Search for the cell housing the specified text and yield its [x, y] center coordinate. 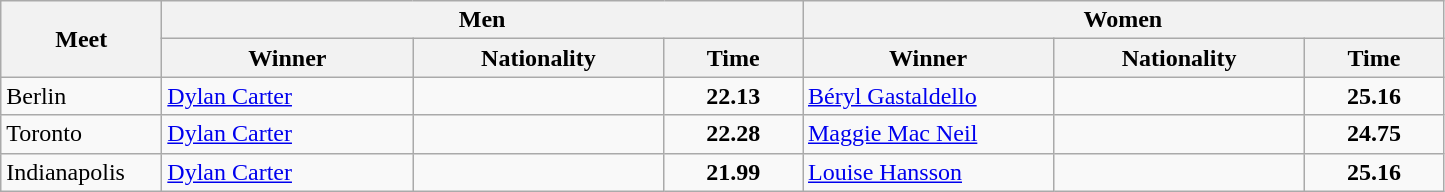
Berlin [82, 96]
Meet [82, 39]
Maggie Mac Neil [928, 134]
Toronto [82, 134]
Men [482, 20]
24.75 [1374, 134]
22.13 [734, 96]
Louise Hansson [928, 172]
Béryl Gastaldello [928, 96]
Indianapolis [82, 172]
21.99 [734, 172]
22.28 [734, 134]
Women [1122, 20]
